Return (x, y) of the center of cell containing provided text 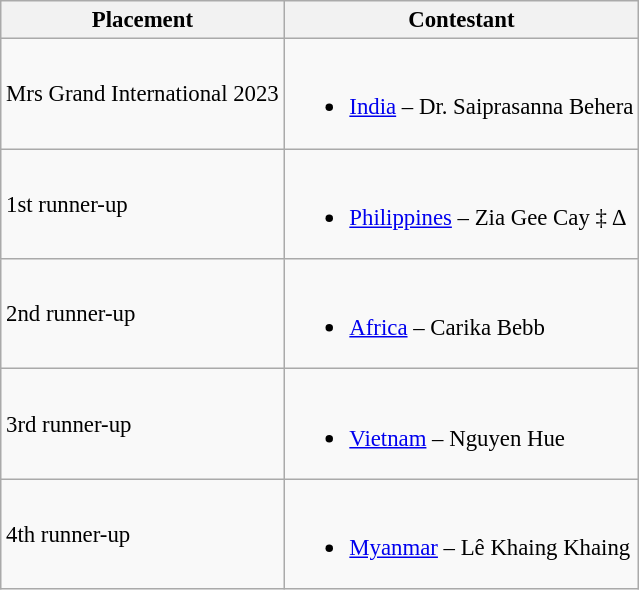
3rd runner-up (142, 424)
Contestant (462, 20)
Philippines – Zia Gee Cay ‡ ∆ (462, 204)
Africa – Carika Bebb (462, 314)
Placement (142, 20)
Vietnam – Nguyen Hue (462, 424)
India – Dr. Saiprasanna Behera (462, 94)
1st runner-up (142, 204)
Myanmar – Lê Khaing Khaing (462, 534)
4th runner-up (142, 534)
2nd runner-up (142, 314)
Mrs Grand International 2023 (142, 94)
